Return [X, Y] of the center of cell containing provided text 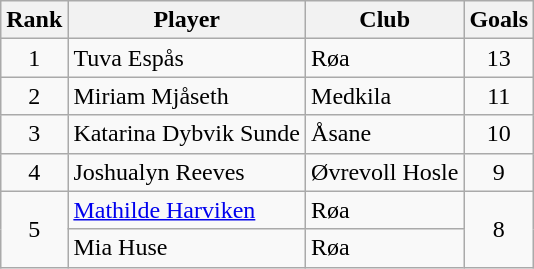
8 [499, 229]
Player [187, 20]
Åsane [385, 134]
Mathilde Harviken [187, 210]
5 [34, 229]
Joshualyn Reeves [187, 172]
4 [34, 172]
11 [499, 96]
1 [34, 58]
Øvrevoll Hosle [385, 172]
13 [499, 58]
9 [499, 172]
Miriam Mjåseth [187, 96]
Rank [34, 20]
Club [385, 20]
Katarina Dybvik Sunde [187, 134]
Mia Huse [187, 248]
2 [34, 96]
3 [34, 134]
Medkila [385, 96]
10 [499, 134]
Goals [499, 20]
Tuva Espås [187, 58]
